Return the (x, y) coordinate for the center point of the cell that contains the specified text.  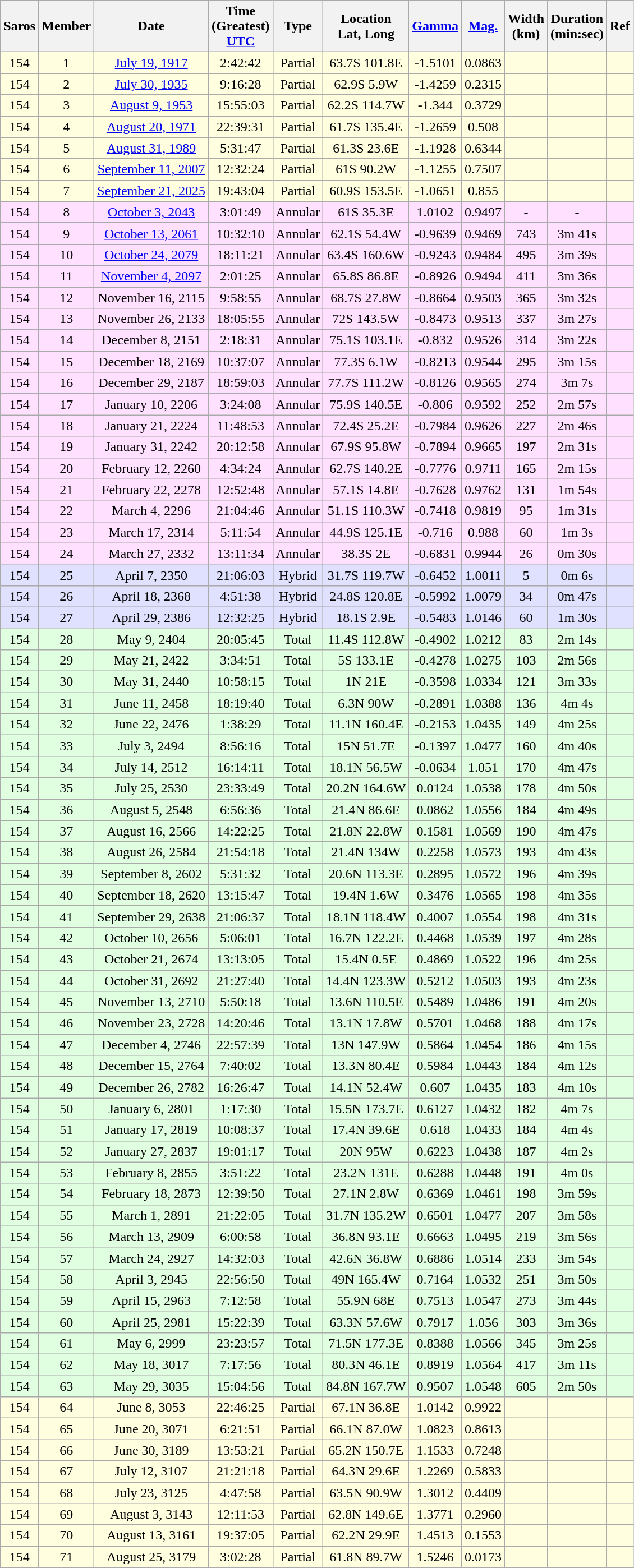
0.0124 (435, 788)
1.1533 (435, 1450)
121 (526, 682)
4m 43s (577, 852)
0.2960 (483, 1514)
7 (66, 191)
3m 25s (577, 1344)
58 (66, 1279)
0m 6s (577, 575)
314 (526, 340)
3m 15s (577, 362)
April 29, 2386 (151, 617)
188 (526, 1023)
-0.1397 (435, 746)
-0.9243 (435, 255)
12 (66, 298)
June 11, 2458 (151, 703)
7:12:58 (240, 1300)
April 3, 2945 (151, 1279)
70 (66, 1535)
-1.0651 (435, 191)
July 19, 1917 (151, 63)
January 21, 2224 (151, 426)
183 (526, 1087)
63 (66, 1386)
June 22, 2476 (151, 725)
63.4S 160.6W (366, 255)
0.5701 (435, 1023)
November 23, 2728 (151, 1023)
0.5212 (435, 981)
September 8, 2602 (151, 874)
-0.4902 (435, 639)
0.5489 (435, 1002)
February 8, 2855 (151, 1173)
3:24:08 (240, 404)
52 (66, 1151)
3m 11s (577, 1365)
42.6N 36.8W (366, 1258)
1.0461 (483, 1194)
-0.0634 (435, 767)
-0.5483 (435, 617)
39 (66, 874)
65.2N 150.7E (366, 1450)
October 21, 2674 (151, 959)
0.9497 (483, 212)
11.1N 160.4E (366, 725)
April 18, 2368 (151, 596)
83 (526, 639)
136 (526, 703)
21:22:05 (240, 1215)
20N 95W (366, 1151)
12:32:25 (240, 617)
12:39:50 (240, 1194)
23:33:49 (240, 788)
46 (66, 1023)
51 (66, 1130)
61.7S 135.4E (366, 127)
38.3S 2E (366, 554)
March 4, 2296 (151, 511)
3m 22s (577, 340)
14:32:03 (240, 1258)
January 31, 2242 (151, 447)
4m 28s (577, 938)
0.6127 (435, 1109)
1m 54s (577, 490)
66.1N 87.0W (366, 1429)
18:59:03 (240, 383)
July 3, 2494 (151, 746)
-0.3598 (435, 682)
0.9507 (435, 1386)
May 18, 3017 (151, 1365)
2:01:25 (240, 276)
0.5833 (483, 1472)
15:04:56 (240, 1386)
69 (66, 1514)
December 18, 2169 (151, 362)
67.1N 36.8E (366, 1408)
1.056 (483, 1322)
13:11:34 (240, 554)
13.1N 17.8W (366, 1023)
1.0142 (435, 1408)
-0.5992 (435, 596)
November 26, 2133 (151, 319)
62.1S 54.4W (366, 233)
2:18:31 (240, 340)
August 5, 2548 (151, 810)
95 (526, 511)
9:58:55 (240, 298)
June 30, 3189 (151, 1450)
-0.7984 (435, 426)
21:06:37 (240, 916)
1.0468 (483, 1023)
June 20, 3071 (151, 1429)
1.0556 (483, 810)
July 30, 1935 (151, 84)
0.8613 (483, 1429)
5:50:18 (240, 1002)
July 25, 2530 (151, 788)
1.0495 (483, 1237)
3m 58s (577, 1215)
31.7S 119.7W (366, 575)
February 18, 2873 (151, 1194)
0.1581 (435, 831)
4m 0s (577, 1173)
14:22:25 (240, 831)
62.7S 140.2E (366, 468)
16 (66, 383)
0.3476 (435, 895)
19:37:05 (240, 1535)
-0.6452 (435, 575)
417 (526, 1365)
37 (66, 831)
67.9S 95.8W (366, 447)
0.4409 (483, 1493)
2:42:42 (240, 63)
0.855 (483, 191)
274 (526, 383)
12:52:48 (240, 490)
24 (66, 554)
0.7164 (435, 1279)
0.9469 (483, 233)
5:06:01 (240, 938)
4:47:58 (240, 1493)
1.0566 (483, 1344)
Date (151, 26)
0.508 (483, 127)
-1.5101 (435, 63)
0.9503 (483, 298)
17 (66, 404)
21.4N 134W (366, 852)
1.0388 (483, 703)
March 27, 2332 (151, 554)
19 (66, 447)
1.0572 (483, 874)
0.6223 (435, 1151)
-0.9639 (435, 233)
14:20:46 (240, 1023)
1.0432 (483, 1109)
495 (526, 255)
67 (66, 1472)
Ref (619, 26)
41 (66, 916)
4:34:24 (240, 468)
21:04:46 (240, 511)
4m 23s (577, 981)
0.988 (483, 532)
187 (526, 1151)
18:05:55 (240, 319)
December 29, 2187 (151, 383)
Member (66, 26)
42 (66, 938)
11 (66, 276)
0.618 (435, 1130)
3:34:51 (240, 661)
59 (66, 1300)
1.0079 (483, 596)
-0.2891 (435, 703)
0.9513 (483, 319)
0.9565 (483, 383)
11:48:53 (240, 426)
27 (66, 617)
4m 31s (577, 916)
64 (66, 1408)
August 13, 3161 (151, 1535)
4m 10s (577, 1087)
16:14:11 (240, 767)
21.4N 86.6E (366, 810)
August 26, 2584 (151, 852)
13.3N 80.4E (366, 1066)
0.0863 (483, 63)
10:08:37 (240, 1130)
4m 35s (577, 895)
1.0564 (483, 1365)
1.0443 (483, 1066)
May 6, 2999 (151, 1344)
44.9S 125.1E (366, 532)
2m 57s (577, 404)
14 (66, 340)
6.3N 90W (366, 703)
22:56:50 (240, 1279)
19:43:04 (240, 191)
0.6663 (435, 1237)
24.8S 120.8E (366, 596)
Mag. (483, 26)
1.2269 (435, 1472)
Time(Greatest)UTC (240, 26)
53 (66, 1173)
60.9S 153.5E (366, 191)
1.0102 (435, 212)
0.9484 (483, 255)
July 12, 3107 (151, 1472)
44 (66, 981)
28 (66, 639)
0.9626 (483, 426)
207 (526, 1215)
4 (66, 127)
0.5864 (435, 1045)
0.9526 (483, 340)
190 (526, 831)
0.3729 (483, 105)
-1.4259 (435, 84)
3m 56s (577, 1237)
0.2315 (483, 84)
3m 39s (577, 255)
July 14, 2512 (151, 767)
62.2N 29.9E (366, 1535)
2m 14s (577, 639)
1.0433 (483, 1130)
33 (66, 746)
32 (66, 725)
12:11:53 (240, 1514)
22 (66, 511)
15:22:39 (240, 1322)
16:26:47 (240, 1087)
49 (66, 1087)
1:17:30 (240, 1109)
77.3S 6.1W (366, 362)
-0.8473 (435, 319)
2m 56s (577, 661)
-1.1928 (435, 148)
411 (526, 276)
43 (66, 959)
4m 12s (577, 1066)
3m 32s (577, 298)
1.0547 (483, 1300)
1.0548 (483, 1386)
November 4, 2097 (151, 276)
1.0438 (483, 1151)
16.7N 122.2E (366, 938)
75.1S 103.1E (366, 340)
65.8S 86.8E (366, 276)
September 11, 2007 (151, 169)
1.0486 (483, 1002)
15 (66, 362)
49N 165.4W (366, 1279)
-0.7628 (435, 490)
15.5N 173.7E (366, 1109)
1.0538 (483, 788)
4m 7s (577, 1109)
35 (66, 788)
3m 50s (577, 1279)
6:00:58 (240, 1237)
January 17, 2819 (151, 1130)
11.4S 112.8W (366, 639)
December 15, 2764 (151, 1066)
31.7N 135.2W (366, 1215)
2m 31s (577, 447)
0.6344 (483, 148)
Duration(min:sec) (577, 26)
21.8N 22.8W (366, 831)
21:21:18 (240, 1472)
227 (526, 426)
61.3S 23.6E (366, 148)
17.4N 39.6E (366, 1130)
21:06:03 (240, 575)
0.8388 (435, 1344)
0.9592 (483, 404)
0.7507 (483, 169)
October 3, 2043 (151, 212)
45 (66, 1002)
345 (526, 1344)
3m 7s (577, 383)
Type (298, 26)
21:54:18 (240, 852)
1.3012 (435, 1493)
0.9762 (483, 490)
22:57:39 (240, 1045)
186 (526, 1045)
25 (66, 575)
605 (526, 1386)
71 (66, 1557)
252 (526, 404)
-0.832 (435, 340)
9:16:28 (240, 84)
19:01:17 (240, 1151)
75.9S 140.5E (366, 404)
LocationLat, Long (366, 26)
September 29, 2638 (151, 916)
1.0514 (483, 1258)
182 (526, 1109)
0.4468 (435, 938)
1N 21E (366, 682)
1m 30s (577, 617)
72.4S 25.2E (366, 426)
365 (526, 298)
1.051 (483, 767)
February 22, 2278 (151, 490)
October 31, 2692 (151, 981)
0.2258 (435, 852)
15.4N 0.5E (366, 959)
13N 147.9W (366, 1045)
0.9665 (483, 447)
19.4N 1.6W (366, 895)
10 (66, 255)
4m 39s (577, 874)
31 (66, 703)
0.8919 (435, 1365)
72S 143.5W (366, 319)
3:01:49 (240, 212)
54 (66, 1194)
18.1N 56.5W (366, 767)
15N 51.7E (366, 746)
13:53:21 (240, 1450)
5:11:54 (240, 532)
September 18, 2620 (151, 895)
3m 59s (577, 1194)
5:31:32 (240, 874)
165 (526, 468)
61S 90.2W (366, 169)
7:17:56 (240, 1365)
1m 31s (577, 511)
-1.2659 (435, 127)
August 16, 2566 (151, 831)
4m 49s (577, 810)
4m 17s (577, 1023)
1.0569 (483, 831)
4m 50s (577, 788)
February 12, 2260 (151, 468)
295 (526, 362)
63.3N 57.6W (366, 1322)
6:21:51 (240, 1429)
1.5246 (435, 1557)
4m 40s (577, 746)
40 (66, 895)
2 (66, 84)
1.0503 (483, 981)
0.5984 (435, 1066)
18:11:21 (240, 255)
1.0573 (483, 852)
0m 30s (577, 554)
20 (66, 468)
219 (526, 1237)
6 (66, 169)
August 25, 3179 (151, 1557)
August 20, 1971 (151, 127)
0m 47s (577, 596)
23:23:57 (240, 1344)
March 24, 2927 (151, 1258)
22:46:25 (240, 1408)
April 7, 2350 (151, 575)
5S 133.1E (366, 661)
14.4N 123.3W (366, 981)
303 (526, 1322)
0.9944 (483, 554)
0.4007 (435, 916)
3m 33s (577, 682)
18:19:40 (240, 703)
March 1, 2891 (151, 1215)
August 9, 1953 (151, 105)
36 (66, 810)
-0.4278 (435, 661)
63.5N 90.9W (366, 1493)
April 25, 2981 (151, 1322)
December 8, 2151 (151, 340)
0.6501 (435, 1215)
103 (526, 661)
337 (526, 319)
0.9544 (483, 362)
0.7513 (435, 1300)
-1.344 (435, 105)
December 26, 2782 (151, 1087)
1.0522 (483, 959)
51.1S 110.3W (366, 511)
0.6369 (435, 1194)
80.3N 46.1E (366, 1365)
1:38:29 (240, 725)
3:02:28 (240, 1557)
1.0146 (483, 617)
-0.8664 (435, 298)
21:27:40 (240, 981)
65 (66, 1429)
55.9N 68E (366, 1300)
May 21, 2422 (151, 661)
March 13, 2909 (151, 1237)
18 (66, 426)
13 (66, 319)
18.1N 118.4W (366, 916)
2m 50s (577, 1386)
0.9711 (483, 468)
0.2895 (435, 874)
48 (66, 1066)
71.5N 177.3E (366, 1344)
66 (66, 1450)
3m 44s (577, 1300)
5:31:47 (240, 148)
30 (66, 682)
10:32:10 (240, 233)
62.2S 114.7W (366, 105)
23 (66, 532)
15:55:03 (240, 105)
0.0862 (435, 810)
-0.8213 (435, 362)
20.2N 164.6W (366, 788)
62 (66, 1365)
61S 35.3E (366, 212)
68.7S 27.8W (366, 298)
149 (526, 725)
131 (526, 490)
50 (66, 1109)
23.2N 131E (366, 1173)
Gamma (435, 26)
Saros (20, 26)
2m 15s (577, 468)
0.7917 (435, 1322)
August 31, 1989 (151, 148)
-0.6831 (435, 554)
0.607 (435, 1087)
0.0173 (483, 1557)
8 (66, 212)
63.7S 101.8E (366, 63)
4:51:38 (240, 596)
61 (66, 1344)
22:39:31 (240, 127)
March 17, 2314 (151, 532)
20.6N 113.3E (366, 874)
1.0011 (483, 575)
December 4, 2746 (151, 1045)
May 9, 2404 (151, 639)
1.4513 (435, 1535)
3 (66, 105)
13:15:47 (240, 895)
10:58:15 (240, 682)
20:05:45 (240, 639)
November 13, 2710 (151, 1002)
233 (526, 1258)
0.6288 (435, 1173)
160 (526, 746)
-1.1255 (435, 169)
62.9S 5.9W (366, 84)
-0.2153 (435, 725)
0.9922 (483, 1408)
-0.716 (435, 532)
55 (66, 1215)
January 6, 2801 (151, 1109)
-0.806 (435, 404)
May 29, 3035 (151, 1386)
July 23, 3125 (151, 1493)
1.0554 (483, 916)
36.8N 93.1E (366, 1237)
1.0334 (483, 682)
273 (526, 1300)
13:13:05 (240, 959)
October 13, 2061 (151, 233)
November 16, 2115 (151, 298)
3m 27s (577, 319)
743 (526, 233)
12:32:24 (240, 169)
13.6N 110.5E (366, 1002)
64.3N 29.6E (366, 1472)
1.0823 (435, 1429)
9 (66, 233)
57.1S 14.8E (366, 490)
0.7248 (483, 1450)
1.0212 (483, 639)
20:12:58 (240, 447)
0.4869 (435, 959)
1.0275 (483, 661)
18.1S 2.9E (366, 617)
January 27, 2837 (151, 1151)
62.8N 149.6E (366, 1514)
-0.8926 (435, 276)
68 (66, 1493)
56 (66, 1237)
October 24, 2079 (151, 255)
4m 20s (577, 1002)
1 (66, 63)
0.6886 (435, 1258)
47 (66, 1045)
May 31, 2440 (151, 682)
-0.8126 (435, 383)
251 (526, 1279)
January 10, 2206 (151, 404)
29 (66, 661)
84.8N 167.7W (366, 1386)
178 (526, 788)
1.0454 (483, 1045)
77.7S 111.2W (366, 383)
170 (526, 767)
-0.7894 (435, 447)
Width(km) (526, 26)
-0.7418 (435, 511)
2m 46s (577, 426)
21 (66, 490)
1.0565 (483, 895)
August 3, 3143 (151, 1514)
1.0532 (483, 1279)
14.1N 52.4W (366, 1087)
0.9494 (483, 276)
4m 2s (577, 1151)
3m 41s (577, 233)
38 (66, 852)
4m 15s (577, 1045)
1.3771 (435, 1514)
1.0539 (483, 938)
September 21, 2025 (151, 191)
3:51:22 (240, 1173)
0.1553 (483, 1535)
27.1N 2.8W (366, 1194)
1.0448 (483, 1173)
8:56:16 (240, 746)
-0.7776 (435, 468)
June 8, 3053 (151, 1408)
April 15, 2963 (151, 1300)
1m 3s (577, 532)
10:37:07 (240, 362)
61.8N 89.7W (366, 1557)
7:40:02 (240, 1066)
57 (66, 1258)
0.9819 (483, 511)
3m 54s (577, 1258)
6:56:36 (240, 810)
October 10, 2656 (151, 938)
